Identify which cell holds the provided text, then report its [X, Y] central coordinate. 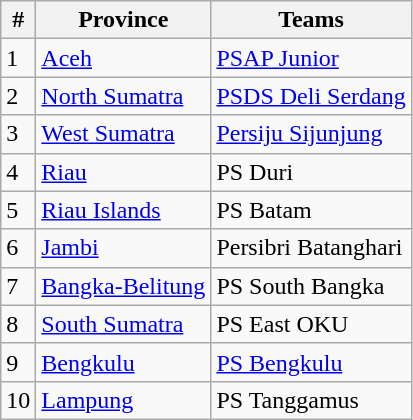
1 [18, 58]
South Sumatra [124, 324]
Persibri Batanghari [311, 248]
PS Batam [311, 210]
Riau [124, 172]
Bengkulu [124, 362]
PS East OKU [311, 324]
4 [18, 172]
PS Tanggamus [311, 400]
Jambi [124, 248]
Riau Islands [124, 210]
10 [18, 400]
Teams [311, 20]
PS Duri [311, 172]
PSDS Deli Serdang [311, 96]
Bangka-Belitung [124, 286]
Aceh [124, 58]
Persiju Sijunjung [311, 134]
Lampung [124, 400]
2 [18, 96]
# [18, 20]
6 [18, 248]
West Sumatra [124, 134]
Province [124, 20]
3 [18, 134]
PS South Bangka [311, 286]
PSAP Junior [311, 58]
7 [18, 286]
8 [18, 324]
PS Bengkulu [311, 362]
5 [18, 210]
North Sumatra [124, 96]
9 [18, 362]
